Locate the cell with the specified text and output its (X, Y) center coordinate. 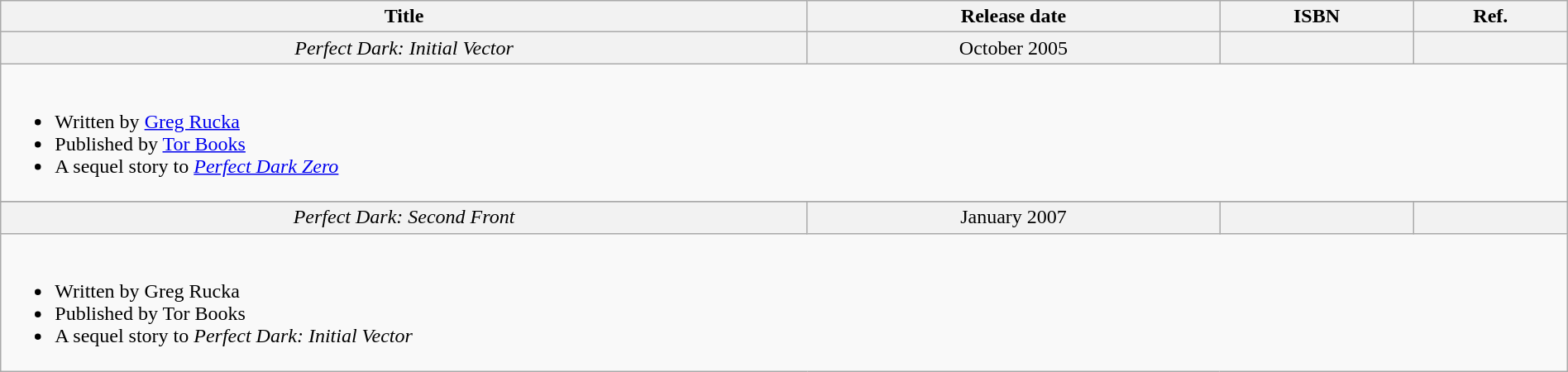
Perfect Dark: Second Front (404, 217)
Ref. (1490, 17)
Perfect Dark: Initial Vector (404, 48)
Title (404, 17)
October 2005 (1013, 48)
Written by Greg RuckaPublished by Tor BooksA sequel story to Perfect Dark: Initial Vector (784, 303)
Release date (1013, 17)
ISBN (1317, 17)
Written by Greg RuckaPublished by Tor BooksA sequel story to Perfect Dark Zero (784, 132)
January 2007 (1013, 217)
